Extract the (X, Y) coordinate from the center of the cell holding the provided text.  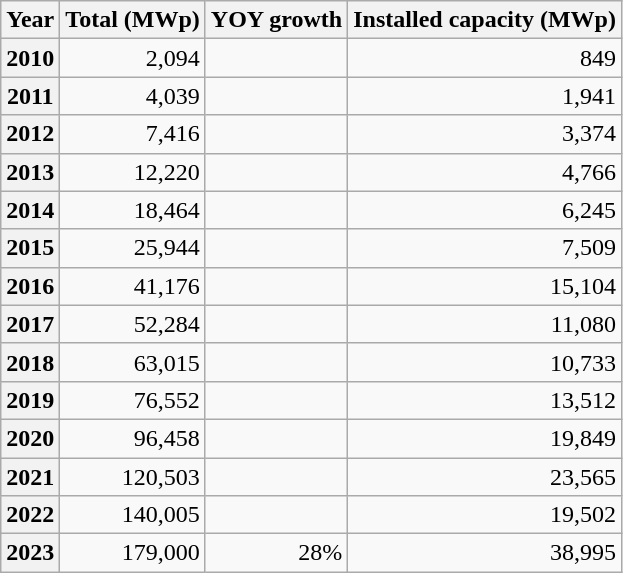
849 (485, 58)
18,464 (133, 210)
Total (MWp) (133, 20)
2015 (30, 248)
11,080 (485, 324)
3,374 (485, 134)
179,000 (133, 553)
15,104 (485, 286)
YOY growth (276, 20)
2012 (30, 134)
38,995 (485, 553)
63,015 (133, 362)
4,039 (133, 96)
2017 (30, 324)
19,849 (485, 438)
76,552 (133, 400)
120,503 (133, 477)
2022 (30, 515)
6,245 (485, 210)
Installed capacity (MWp) (485, 20)
4,766 (485, 172)
2011 (30, 96)
2014 (30, 210)
12,220 (133, 172)
Year (30, 20)
25,944 (133, 248)
140,005 (133, 515)
2010 (30, 58)
2023 (30, 553)
2018 (30, 362)
52,284 (133, 324)
1,941 (485, 96)
13,512 (485, 400)
2020 (30, 438)
7,416 (133, 134)
2016 (30, 286)
2013 (30, 172)
96,458 (133, 438)
41,176 (133, 286)
19,502 (485, 515)
2019 (30, 400)
2021 (30, 477)
28% (276, 553)
2,094 (133, 58)
10,733 (485, 362)
7,509 (485, 248)
23,565 (485, 477)
